Pinpoint the cell where the given text exists, returning its (x, y) midpoint coordinate. 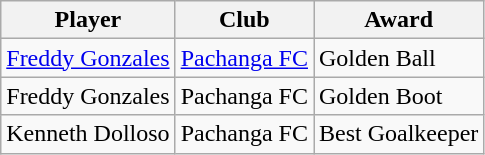
Best Goalkeeper (399, 134)
Club (244, 20)
Award (399, 20)
Player (88, 20)
Golden Boot (399, 96)
Kenneth Dolloso (88, 134)
Golden Ball (399, 58)
